Scan for the cell matching the given text and deliver its (x, y) coordinate at center. 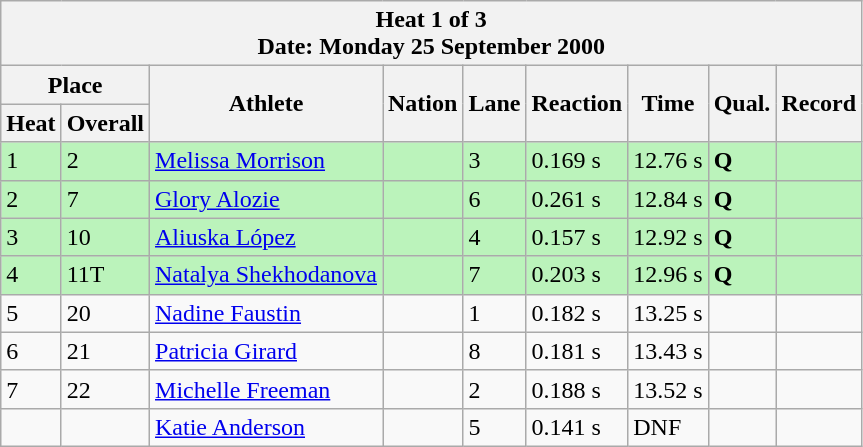
0.261 s (577, 199)
Place (76, 85)
13.52 s (668, 389)
20 (105, 313)
0.169 s (577, 161)
0.182 s (577, 313)
21 (105, 351)
Overall (105, 123)
Glory Alozie (266, 199)
8 (494, 351)
Heat (31, 123)
Melissa Morrison (266, 161)
0.181 s (577, 351)
DNF (668, 427)
Lane (494, 104)
10 (105, 237)
Qual. (742, 104)
Heat 1 of 3 Date: Monday 25 September 2000 (432, 34)
Nadine Faustin (266, 313)
12.92 s (668, 237)
Aliuska López (266, 237)
12.96 s (668, 275)
Katie Anderson (266, 427)
12.76 s (668, 161)
Record (819, 104)
13.25 s (668, 313)
Reaction (577, 104)
Natalya Shekhodanova (266, 275)
0.203 s (577, 275)
0.157 s (577, 237)
12.84 s (668, 199)
22 (105, 389)
Michelle Freeman (266, 389)
11T (105, 275)
Time (668, 104)
13.43 s (668, 351)
Athlete (266, 104)
Nation (422, 104)
0.141 s (577, 427)
Patricia Girard (266, 351)
0.188 s (577, 389)
